Determine the [x, y] coordinate at the center of the cell enclosing the given text.  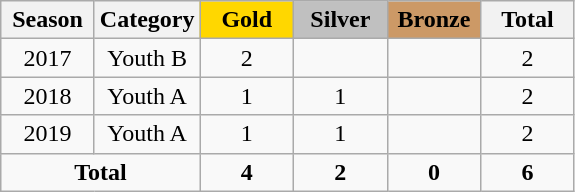
2019 [48, 134]
Gold [247, 20]
0 [434, 172]
2017 [48, 58]
Bronze [434, 20]
Season [48, 20]
Category [147, 20]
4 [247, 172]
Youth B [147, 58]
6 [528, 172]
2018 [48, 96]
Silver [341, 20]
